Detect which cell encompasses the target text, then output its (x, y) center coordinate. 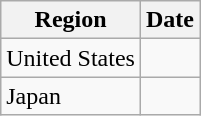
Date (170, 20)
Japan (71, 96)
Region (71, 20)
United States (71, 58)
